For the text-containing cell, return its midpoint in (X, Y) coordinate format. 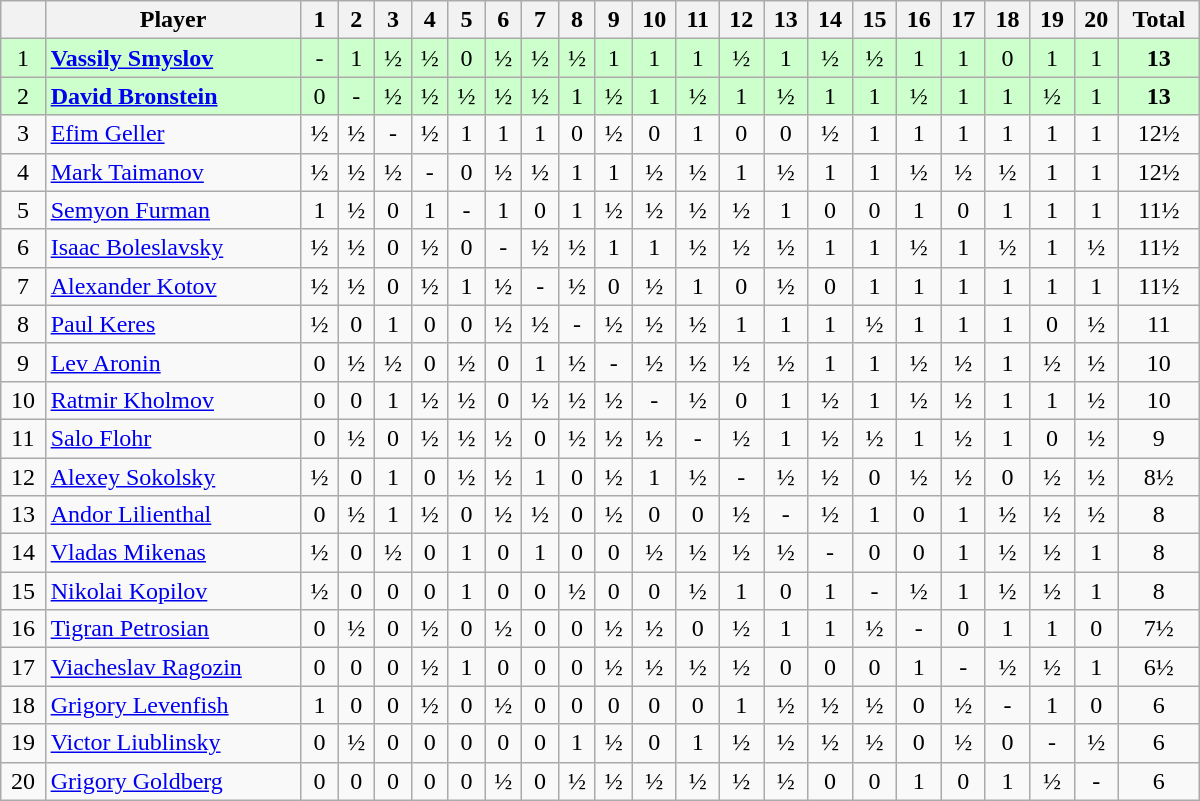
Grigory Goldberg (173, 781)
Vladas Mikenas (173, 553)
Total (1158, 20)
Alexander Kotov (173, 286)
Grigory Levenfish (173, 705)
Mark Taimanov (173, 172)
Isaac Boleslavsky (173, 248)
6½ (1158, 667)
Salo Flohr (173, 438)
Vassily Smyslov (173, 58)
Alexey Sokolsky (173, 477)
Paul Keres (173, 324)
David Bronstein (173, 96)
Viacheslav Ragozin (173, 667)
8½ (1158, 477)
7½ (1158, 629)
Andor Lilienthal (173, 515)
Lev Aronin (173, 362)
Nikolai Kopilov (173, 591)
Efim Geller (173, 134)
Victor Liublinsky (173, 743)
Ratmir Kholmov (173, 400)
Player (173, 20)
Tigran Petrosian (173, 629)
Semyon Furman (173, 210)
